Provide the (X, Y) coordinate of the cell's center where the given text is located.  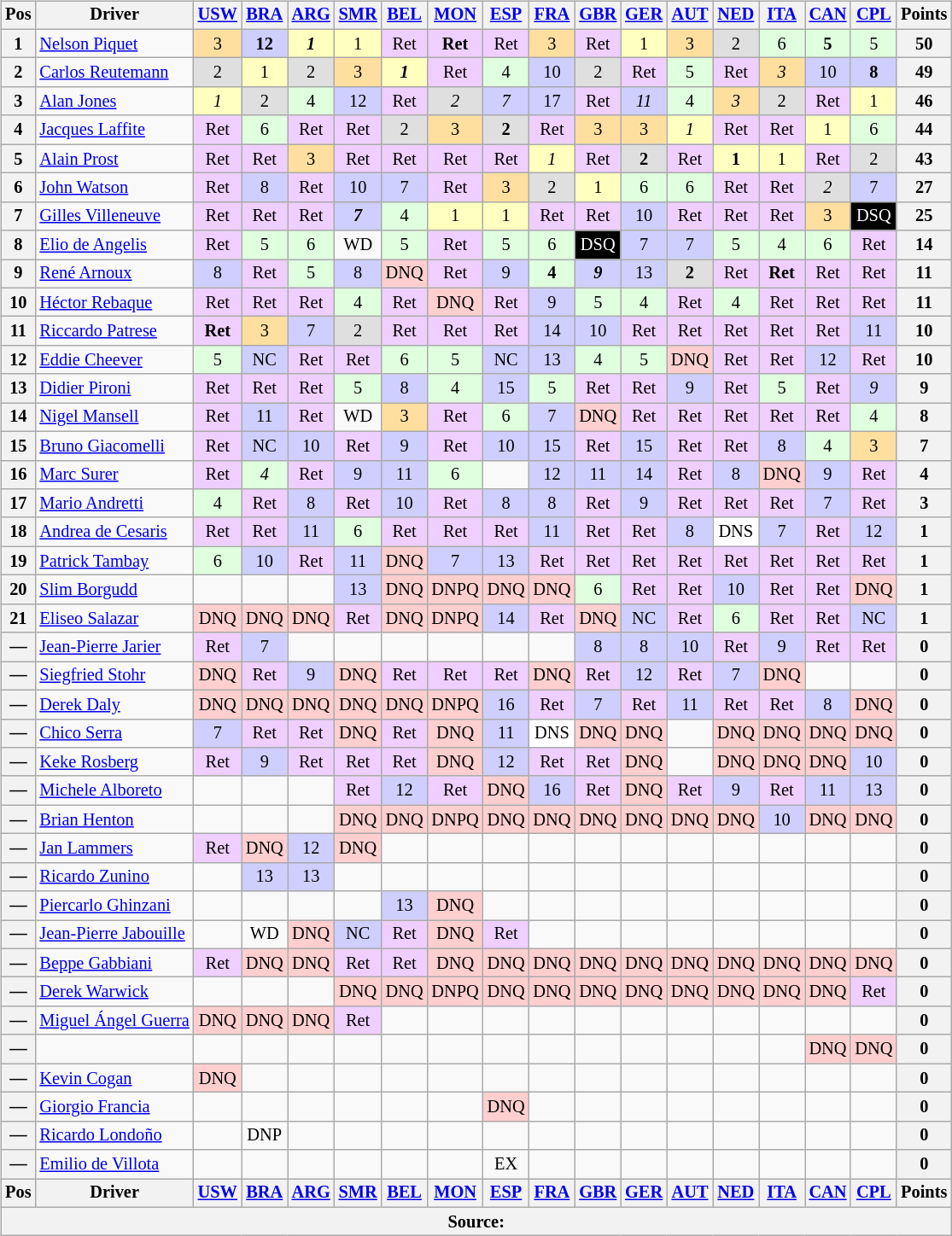
Gilles Villeneuve (114, 216)
Kevin Cogan (114, 1078)
Giorgio Francia (114, 1107)
Héctor Rebaque (114, 302)
19 (18, 561)
Ricardo Zunino (114, 877)
Marc Surer (114, 475)
Nelson Piquet (114, 44)
Slim Borgudd (114, 590)
Riccardo Patrese (114, 331)
50 (924, 44)
Alain Prost (114, 159)
25 (924, 216)
27 (924, 188)
Patrick Tambay (114, 561)
Brian Henton (114, 819)
Mario Andretti (114, 504)
18 (18, 532)
Jan Lammers (114, 848)
Carlos Reutemann (114, 73)
Alan Jones (114, 102)
43 (924, 159)
Keke Rosberg (114, 762)
René Arnoux (114, 274)
Michele Alboreto (114, 790)
Jean-Pierre Jabouille (114, 935)
46 (924, 102)
Nigel Mansell (114, 417)
49 (924, 73)
Eddie Cheever (114, 360)
John Watson (114, 188)
Jacques Laffite (114, 130)
44 (924, 130)
Eliseo Salazar (114, 618)
Beppe Gabbiani (114, 963)
Source: (476, 1221)
Emilio de Villota (114, 1164)
Derek Warwick (114, 992)
Derek Daly (114, 704)
Bruno Giacomelli (114, 446)
Chico Serra (114, 733)
Miguel Ángel Guerra (114, 1021)
EX (506, 1164)
20 (18, 590)
Jean-Pierre Jarier (114, 647)
21 (18, 618)
DNP (265, 1135)
Andrea de Cesaris (114, 532)
Ricardo Londoño (114, 1135)
Didier Pironi (114, 388)
Piercarlo Ghinzani (114, 906)
Elio de Angelis (114, 245)
Siegfried Stohr (114, 676)
